From the cell containing the given text, extract its center point as (X, Y) coordinate. 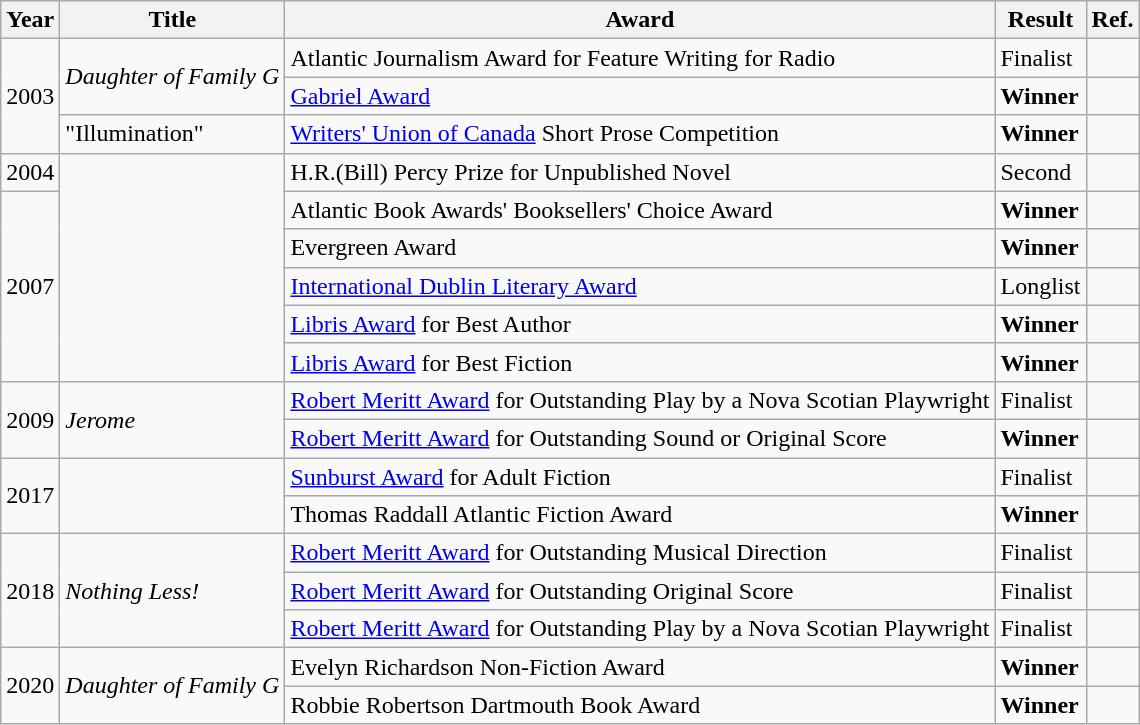
2020 (30, 686)
Atlantic Journalism Award for Feature Writing for Radio (640, 58)
Libris Award for Best Fiction (640, 362)
Sunburst Award for Adult Fiction (640, 477)
Longlist (1040, 286)
"Illumination" (172, 134)
Gabriel Award (640, 96)
Writers' Union of Canada Short Prose Competition (640, 134)
2018 (30, 591)
Thomas Raddall Atlantic Fiction Award (640, 515)
Year (30, 20)
Robert Meritt Award for Outstanding Musical Direction (640, 553)
Evelyn Richardson Non-Fiction Award (640, 667)
Result (1040, 20)
Title (172, 20)
Robbie Robertson Dartmouth Book Award (640, 705)
Nothing Less! (172, 591)
Robert Meritt Award for Outstanding Original Score (640, 591)
2003 (30, 96)
H.R.(Bill) Percy Prize for Unpublished Novel (640, 172)
Libris Award for Best Author (640, 324)
Second (1040, 172)
2004 (30, 172)
2007 (30, 286)
Jerome (172, 419)
Robert Meritt Award for Outstanding Sound or Original Score (640, 438)
Atlantic Book Awards' Booksellers' Choice Award (640, 210)
2009 (30, 419)
2017 (30, 496)
Evergreen Award (640, 248)
International Dublin Literary Award (640, 286)
Ref. (1112, 20)
Award (640, 20)
